Locate the cell with the specified text and output its [X, Y] center coordinate. 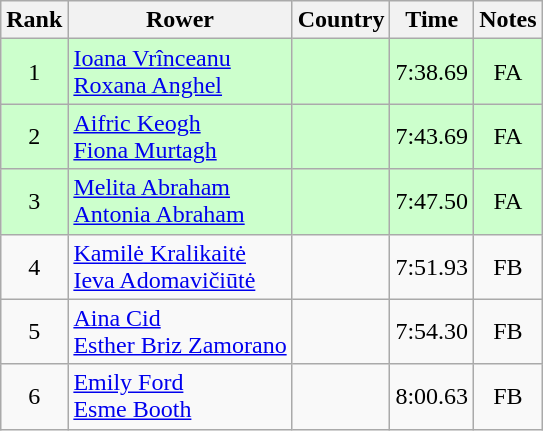
7:54.30 [432, 332]
Aifric KeoghFiona Murtagh [180, 136]
4 [34, 266]
Rower [180, 20]
7:38.69 [432, 72]
Rank [34, 20]
Time [432, 20]
7:47.50 [432, 202]
Emily FordEsme Booth [180, 396]
8:00.63 [432, 396]
2 [34, 136]
7:43.69 [432, 136]
5 [34, 332]
Kamilė KralikaitėIeva Adomavičiūtė [180, 266]
Aina CidEsther Briz Zamorano [180, 332]
Country [341, 20]
Melita AbrahamAntonia Abraham [180, 202]
1 [34, 72]
Notes [508, 20]
6 [34, 396]
7:51.93 [432, 266]
3 [34, 202]
Ioana VrînceanuRoxana Anghel [180, 72]
